For the text-containing cell, return its midpoint in [X, Y] coordinate format. 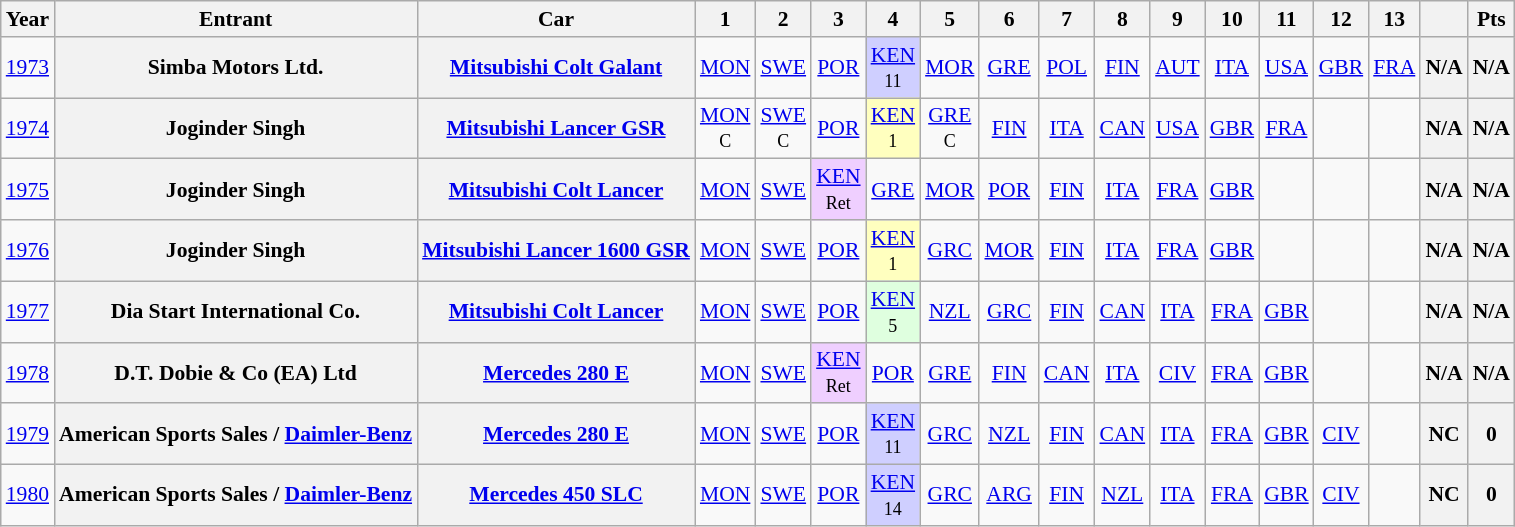
7 [1067, 19]
9 [1177, 19]
12 [1342, 19]
Entrant [236, 19]
Dia Start International Co. [236, 312]
11 [1286, 19]
Simba Motors Ltd. [236, 68]
KEN5 [893, 312]
GREC [950, 128]
SWEC [783, 128]
AUT [1177, 68]
POL [1067, 68]
2 [783, 19]
MONC [726, 128]
1976 [28, 250]
4 [893, 19]
5 [950, 19]
1975 [28, 190]
Pts [1492, 19]
10 [1232, 19]
ARG [1008, 496]
Mitsubishi Lancer 1600 GSR [556, 250]
1979 [28, 434]
KEN14 [893, 496]
3 [838, 19]
Car [556, 19]
13 [1394, 19]
Year [28, 19]
1977 [28, 312]
1978 [28, 372]
Mitsubishi Lancer GSR [556, 128]
6 [1008, 19]
8 [1122, 19]
D.T. Dobie & Co (EA) Ltd [236, 372]
1980 [28, 496]
1974 [28, 128]
Mitsubishi Colt Galant [556, 68]
1973 [28, 68]
1 [726, 19]
Mercedes 450 SLC [556, 496]
